Output the [X, Y] coordinate of the center of the cell containing the given text.  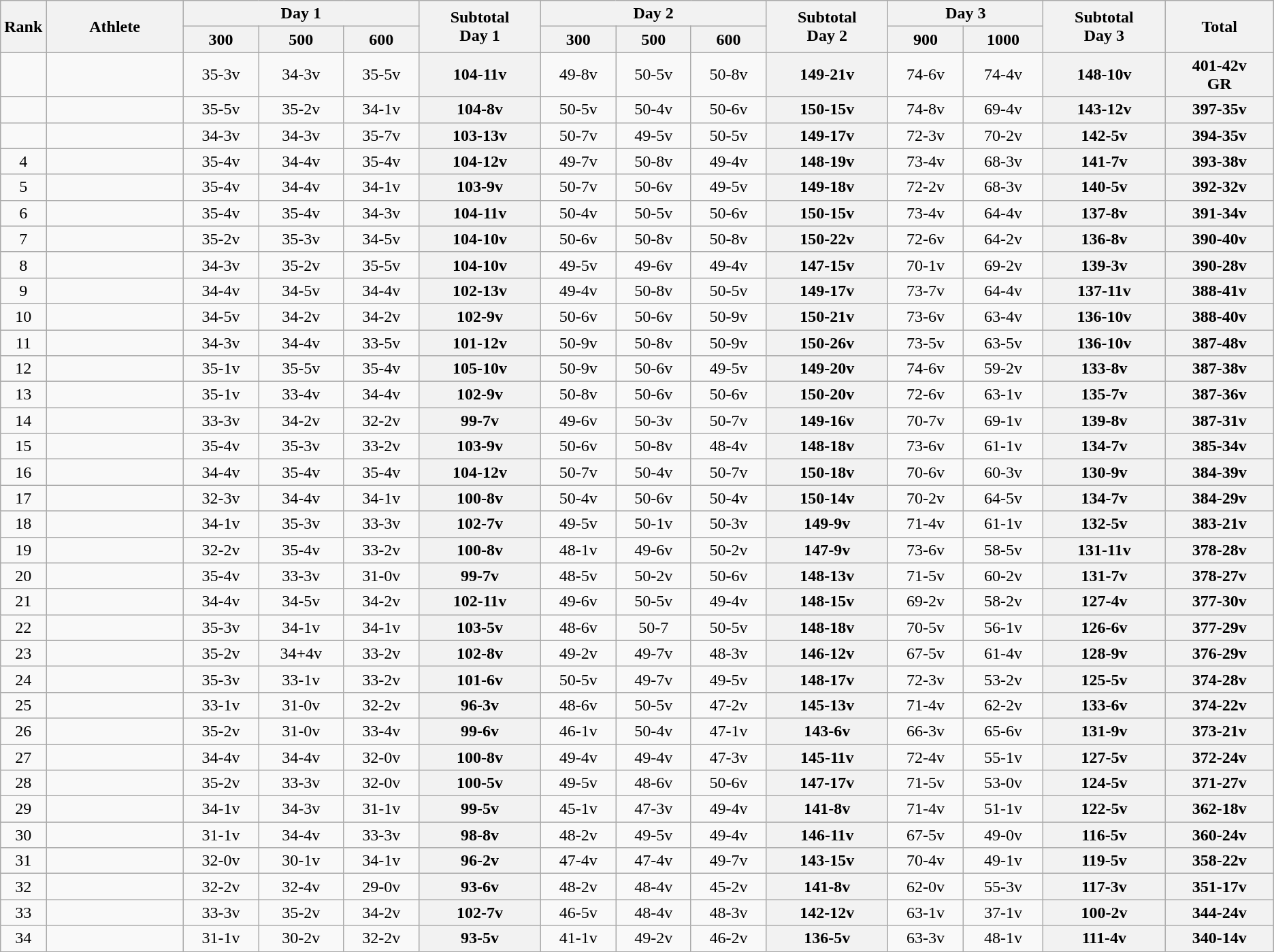
16 [23, 472]
105-10v [479, 369]
384-39v [1220, 472]
102-13v [479, 291]
122-5v [1104, 809]
119-5v [1104, 861]
117-3v [1104, 887]
142-12v [828, 913]
104-8v [479, 110]
387-48v [1220, 342]
127-5v [1104, 757]
125-5v [1104, 679]
131-9v [1104, 731]
148-19v [828, 161]
387-36v [1220, 395]
24 [23, 679]
387-38v [1220, 369]
73-7v [926, 291]
388-41v [1220, 291]
63-3v [926, 938]
11 [23, 342]
384-29v [1220, 498]
372-24v [1220, 757]
373-21v [1220, 731]
20 [23, 576]
93-6v [479, 887]
Day 1 [301, 14]
29 [23, 809]
394-35v [1220, 135]
6 [23, 213]
26 [23, 731]
Total [1220, 27]
103-5v [479, 627]
149-18v [828, 187]
390-40v [1220, 239]
124-5v [1104, 783]
55-3v [1003, 887]
47-2v [728, 705]
148-10v [1104, 75]
126-6v [1104, 627]
70-4v [926, 861]
393-38v [1220, 161]
32-4v [301, 887]
137-8v [1104, 213]
148-13v [828, 576]
28 [23, 783]
70-1v [926, 265]
64-5v [1003, 498]
62-0v [926, 887]
146-11v [828, 835]
66-3v [926, 731]
99-6v [479, 731]
102-8v [479, 653]
70-7v [926, 421]
34 [23, 938]
32-3v [220, 498]
1000 [1003, 39]
35-7v [381, 135]
146-12v [828, 653]
51-1v [1003, 809]
98-8v [479, 835]
135-7v [1104, 395]
45-2v [728, 887]
21 [23, 602]
63-5v [1003, 342]
Rank [23, 27]
358-22v [1220, 861]
SubtotalDay 3 [1104, 27]
148-15v [828, 602]
143-15v [828, 861]
72-2v [926, 187]
47-1v [728, 731]
150-18v [828, 472]
140-5v [1104, 187]
46-2v [728, 938]
391-34v [1220, 213]
101-6v [479, 679]
23 [23, 653]
900 [926, 39]
12 [23, 369]
376-29v [1220, 653]
63-4v [1003, 316]
49-0v [1003, 835]
93-5v [479, 938]
70-5v [926, 627]
374-28v [1220, 679]
17 [23, 498]
41-1v [578, 938]
340-14v [1220, 938]
30 [23, 835]
385-34v [1220, 446]
9 [23, 291]
Day 2 [653, 14]
29-0v [381, 887]
32 [23, 887]
150-20v [828, 395]
101-12v [479, 342]
388-40v [1220, 316]
145-13v [828, 705]
132-5v [1104, 524]
15 [23, 446]
7 [23, 239]
Athlete [114, 27]
149-16v [828, 421]
136-5v [828, 938]
Day 3 [966, 14]
22 [23, 627]
64-2v [1003, 239]
10 [23, 316]
14 [23, 421]
96-3v [479, 705]
SubtotalDay 1 [479, 27]
377-30v [1220, 602]
33-5v [381, 342]
102-11v [479, 602]
65-6v [1003, 731]
127-4v [1104, 602]
116-5v [1104, 835]
45-1v [578, 809]
46-1v [578, 731]
60-2v [1003, 576]
390-28v [1220, 265]
149-20v [828, 369]
60-3v [1003, 472]
48-5v [578, 576]
131-11v [1104, 550]
145-11v [828, 757]
133-8v [1104, 369]
96-2v [479, 861]
37-1v [1003, 913]
18 [23, 524]
70-6v [926, 472]
149-21v [828, 75]
351-17v [1220, 887]
128-9v [1104, 653]
139-3v [1104, 265]
142-5v [1104, 135]
53-0v [1003, 783]
56-1v [1003, 627]
378-27v [1220, 576]
31 [23, 861]
99-5v [479, 809]
147-15v [828, 265]
30-1v [301, 861]
50-7 [653, 627]
49-8v [578, 75]
34+4v [301, 653]
383-21v [1220, 524]
58-5v [1003, 550]
139-8v [1104, 421]
61-4v [1003, 653]
27 [23, 757]
150-14v [828, 498]
59-2v [1003, 369]
13 [23, 395]
344-24v [1220, 913]
25 [23, 705]
55-1v [1003, 757]
143-6v [828, 731]
62-2v [1003, 705]
397-35v [1220, 110]
73-5v [926, 342]
4 [23, 161]
148-17v [828, 679]
371-27v [1220, 783]
149-9v [828, 524]
141-7v [1104, 161]
58-2v [1003, 602]
103-13v [479, 135]
150-26v [828, 342]
74-8v [926, 110]
147-17v [828, 783]
131-7v [1104, 576]
53-2v [1003, 679]
150-21v [828, 316]
362-18v [1220, 809]
143-12v [1104, 110]
147-9v [828, 550]
377-29v [1220, 627]
111-4v [1104, 938]
72-4v [926, 757]
69-4v [1003, 110]
5 [23, 187]
130-9v [1104, 472]
46-5v [578, 913]
50-1v [653, 524]
387-31v [1220, 421]
19 [23, 550]
136-8v [1104, 239]
30-2v [301, 938]
401-42vGR [1220, 75]
360-24v [1220, 835]
378-28v [1220, 550]
8 [23, 265]
137-11v [1104, 291]
133-6v [1104, 705]
100-5v [479, 783]
74-4v [1003, 75]
49-1v [1003, 861]
69-1v [1003, 421]
33 [23, 913]
392-32v [1220, 187]
150-22v [828, 239]
SubtotalDay 2 [828, 27]
374-22v [1220, 705]
100-2v [1104, 913]
